Return (X, Y) of the center of cell containing provided text 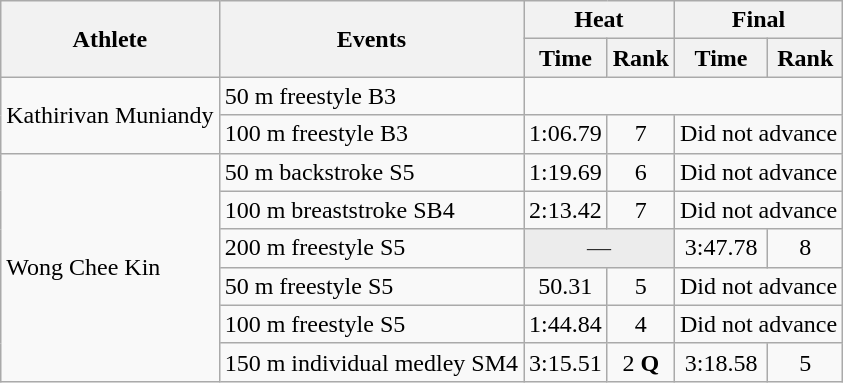
Heat (600, 20)
100 m freestyle S5 (371, 324)
150 m individual medley SM4 (371, 362)
2 Q (640, 362)
1:44.84 (566, 324)
3:15.51 (566, 362)
50 m backstroke S5 (371, 172)
3:47.78 (720, 248)
8 (806, 248)
50 m freestyle S5 (371, 286)
200 m freestyle S5 (371, 248)
4 (640, 324)
Kathirivan Muniandy (110, 115)
— (600, 248)
50 m freestyle B3 (371, 96)
1:19.69 (566, 172)
Final (758, 20)
3:18.58 (720, 362)
1:06.79 (566, 134)
Events (371, 39)
Wong Chee Kin (110, 267)
100 m breaststroke SB4 (371, 210)
Athlete (110, 39)
50.31 (566, 286)
2:13.42 (566, 210)
100 m freestyle B3 (371, 134)
6 (640, 172)
